For the text-containing cell, return its midpoint in (X, Y) coordinate format. 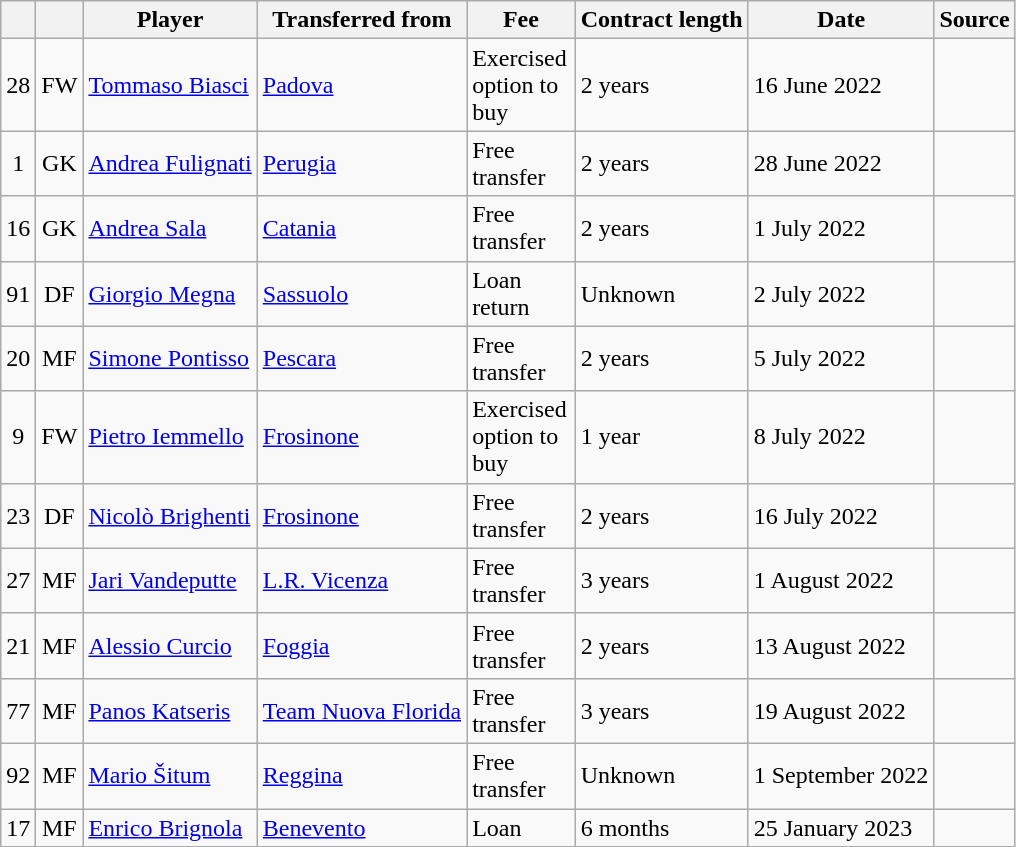
Benevento (362, 827)
Pietro Iemmello (170, 437)
Andrea Fulignati (170, 164)
Giorgio Megna (170, 294)
1 (18, 164)
92 (18, 776)
Loan (522, 827)
1 July 2022 (841, 228)
28 (18, 85)
16 June 2022 (841, 85)
23 (18, 516)
1 year (662, 437)
Date (841, 20)
Foggia (362, 646)
Panos Katseris (170, 710)
6 months (662, 827)
Player (170, 20)
1 September 2022 (841, 776)
Sassuolo (362, 294)
2 July 2022 (841, 294)
Tommaso Biasci (170, 85)
Andrea Sala (170, 228)
Team Nuova Florida (362, 710)
8 July 2022 (841, 437)
1 August 2022 (841, 580)
Catania (362, 228)
Reggina (362, 776)
27 (18, 580)
9 (18, 437)
Perugia (362, 164)
21 (18, 646)
17 (18, 827)
Enrico Brignola (170, 827)
16 July 2022 (841, 516)
16 (18, 228)
Contract length (662, 20)
13 August 2022 (841, 646)
Mario Šitum (170, 776)
91 (18, 294)
20 (18, 358)
Pescara (362, 358)
25 January 2023 (841, 827)
Padova (362, 85)
Source (974, 20)
Transferred from (362, 20)
5 July 2022 (841, 358)
Jari Vandeputte (170, 580)
Nicolò Brighenti (170, 516)
Fee (522, 20)
28 June 2022 (841, 164)
L.R. Vicenza (362, 580)
Simone Pontisso (170, 358)
Alessio Curcio (170, 646)
19 August 2022 (841, 710)
77 (18, 710)
Loan return (522, 294)
